Detect which cell encompasses the target text, then output its (X, Y) center coordinate. 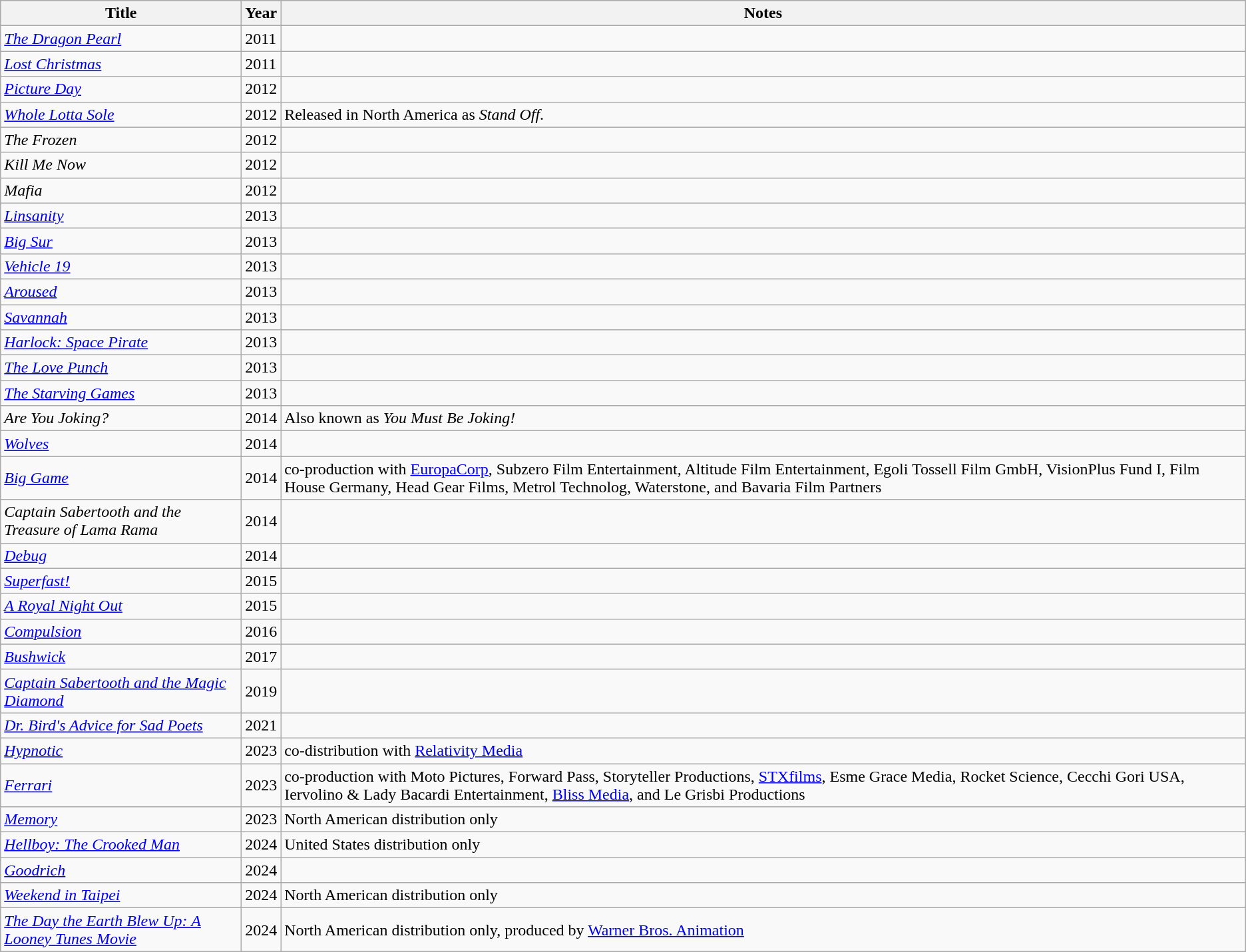
Savannah (121, 317)
Vehicle 19 (121, 266)
United States distribution only (763, 845)
A Royal Night Out (121, 606)
The Dragon Pearl (121, 39)
Are You Joking? (121, 418)
Memory (121, 820)
The Starving Games (121, 393)
co-distribution with Relativity Media (763, 750)
North American distribution only, produced by Warner Bros. Animation (763, 930)
Ferrari (121, 785)
Captain Sabertooth and the Treasure of Lama Rama (121, 522)
Harlock: Space Pirate (121, 343)
The Frozen (121, 140)
Linsanity (121, 216)
Bushwick (121, 657)
Picture Day (121, 89)
2021 (261, 725)
The Love Punch (121, 368)
The Day the Earth Blew Up: A Looney Tunes Movie (121, 930)
Superfast! (121, 581)
Captain Sabertooth and the Magic Diamond (121, 691)
2017 (261, 657)
Dr. Bird's Advice for Sad Poets (121, 725)
Debug (121, 555)
Title (121, 13)
Big Game (121, 478)
Whole Lotta Sole (121, 114)
Year (261, 13)
Lost Christmas (121, 64)
Compulsion (121, 631)
Hypnotic (121, 750)
Notes (763, 13)
Released in North America as Stand Off. (763, 114)
2016 (261, 631)
Hellboy: The Crooked Man (121, 845)
Also known as You Must Be Joking! (763, 418)
Kill Me Now (121, 165)
2019 (261, 691)
Big Sur (121, 241)
Aroused (121, 291)
Goodrich (121, 870)
Weekend in Taipei (121, 895)
Mafia (121, 190)
Wolves (121, 444)
